Return (X, Y) of the center of cell containing provided text 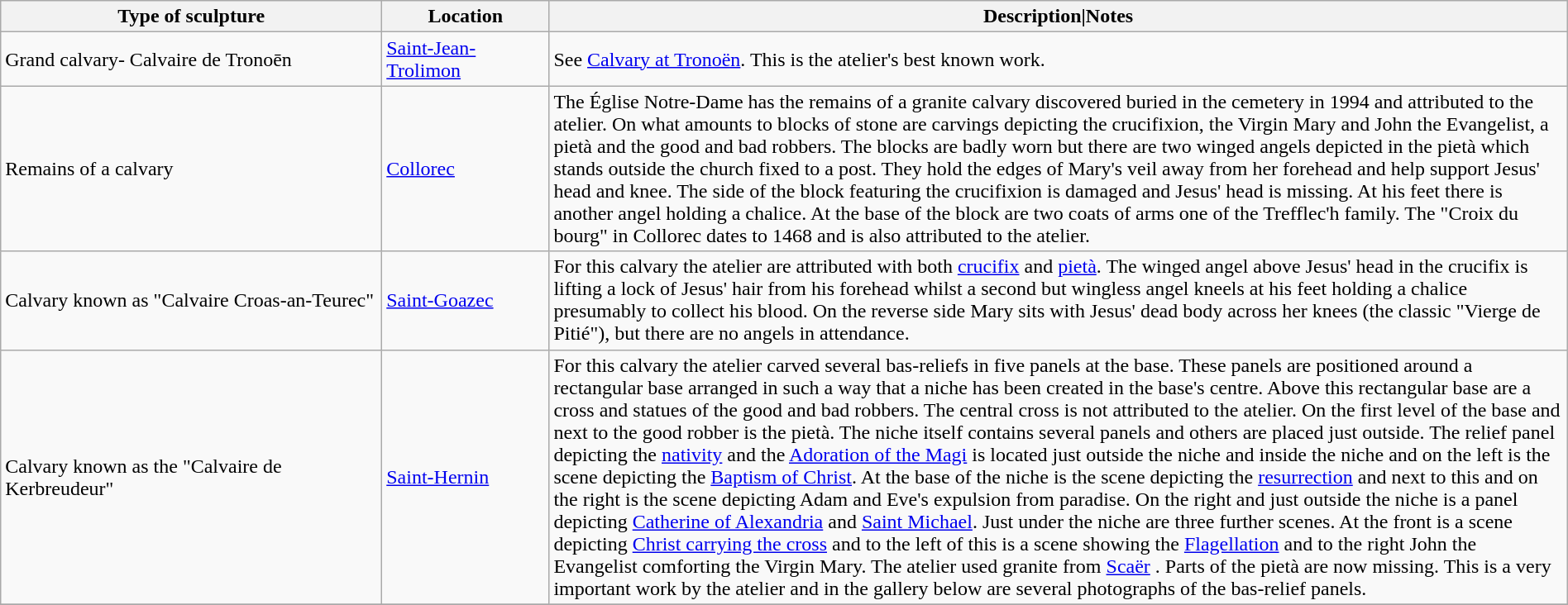
Saint-Jean-Trolimon (466, 60)
Calvary known as the "Calvaire de Kerbreudeur" (192, 477)
Remains of a calvary (192, 169)
Grand calvary- Calvaire de Tronoēn (192, 60)
See Calvary at Tronoën. This is the atelier's best known work. (1059, 60)
Type of sculpture (192, 17)
Collorec (466, 169)
Calvary known as "Calvaire Croas-an-Teurec" (192, 301)
Description|Notes (1059, 17)
Saint-Goazec (466, 301)
Location (466, 17)
Saint-Hernin (466, 477)
